Search for the cell housing the specified text and yield its [x, y] center coordinate. 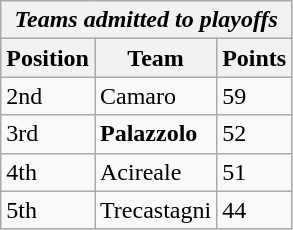
3rd [48, 134]
Palazzolo [155, 134]
Position [48, 58]
52 [254, 134]
Teams admitted to playoffs [146, 20]
59 [254, 96]
Trecastagni [155, 210]
Points [254, 58]
Acireale [155, 172]
44 [254, 210]
5th [48, 210]
Team [155, 58]
4th [48, 172]
Camaro [155, 96]
51 [254, 172]
2nd [48, 96]
